Detect which cell encompasses the target text, then output its (X, Y) center coordinate. 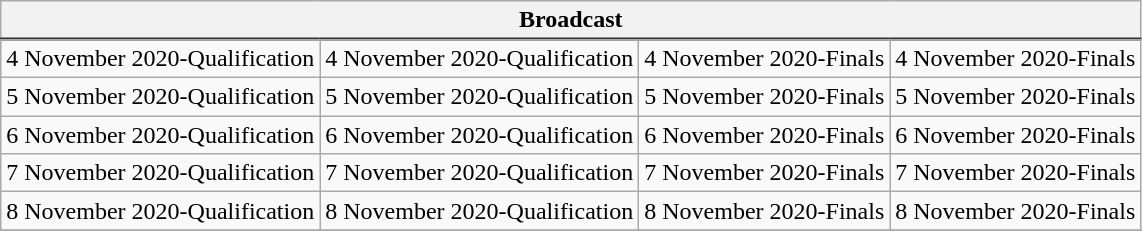
Broadcast (571, 20)
